Search for the cell housing the specified text and yield its (x, y) center coordinate. 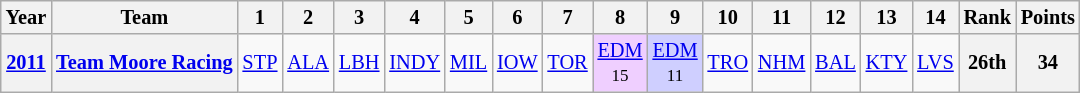
11 (782, 17)
KTY (887, 63)
Team (144, 17)
2 (308, 17)
10 (728, 17)
8 (620, 17)
Year (26, 17)
EDM11 (676, 63)
5 (468, 17)
13 (887, 17)
LBH (359, 63)
1 (260, 17)
ALA (308, 63)
14 (935, 17)
NHM (782, 63)
LVS (935, 63)
BAL (835, 63)
Team Moore Racing (144, 63)
6 (517, 17)
34 (1048, 63)
Points (1048, 17)
12 (835, 17)
STP (260, 63)
9 (676, 17)
7 (567, 17)
4 (414, 17)
INDY (414, 63)
IOW (517, 63)
MIL (468, 63)
TOR (567, 63)
Rank (988, 17)
EDM15 (620, 63)
3 (359, 17)
26th (988, 63)
2011 (26, 63)
TRO (728, 63)
